Pinpoint the cell where the given text exists, returning its (X, Y) midpoint coordinate. 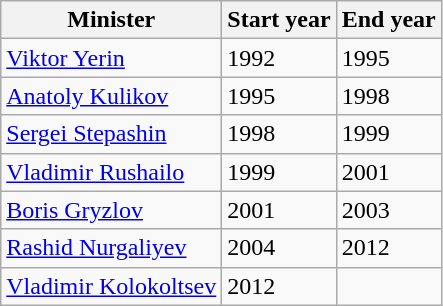
2003 (388, 210)
Vladimir Rushailo (112, 172)
Boris Gryzlov (112, 210)
1992 (279, 58)
2004 (279, 248)
End year (388, 20)
Vladimir Kolokoltsev (112, 286)
Rashid Nurgaliyev (112, 248)
Viktor Yerin (112, 58)
Start year (279, 20)
Minister (112, 20)
Sergei Stepashin (112, 134)
Anatoly Kulikov (112, 96)
